Capture the cell that displays the provided text and extract its [x, y] central coordinate. 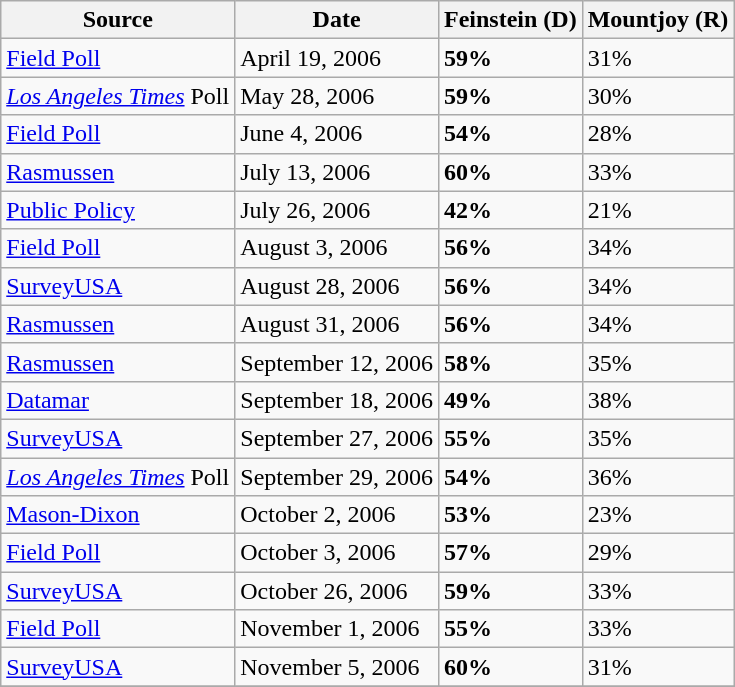
June 4, 2006 [337, 134]
29% [658, 553]
Mason-Dixon [118, 515]
Datamar [118, 400]
30% [658, 96]
53% [510, 515]
58% [510, 362]
July 26, 2006 [337, 210]
August 3, 2006 [337, 248]
October 2, 2006 [337, 515]
September 29, 2006 [337, 477]
April 19, 2006 [337, 58]
57% [510, 553]
October 26, 2006 [337, 591]
21% [658, 210]
October 3, 2006 [337, 553]
Source [118, 20]
August 28, 2006 [337, 286]
November 1, 2006 [337, 629]
36% [658, 477]
23% [658, 515]
Mountjoy (R) [658, 20]
November 5, 2006 [337, 667]
42% [510, 210]
August 31, 2006 [337, 324]
September 12, 2006 [337, 362]
July 13, 2006 [337, 172]
September 18, 2006 [337, 400]
Feinstein (D) [510, 20]
May 28, 2006 [337, 96]
Public Policy [118, 210]
28% [658, 134]
September 27, 2006 [337, 438]
49% [510, 400]
38% [658, 400]
Date [337, 20]
